From the cell containing the given text, extract its center point as (X, Y) coordinate. 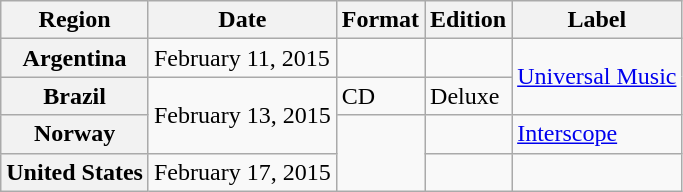
Argentina (75, 58)
February 13, 2015 (242, 115)
Edition (468, 20)
Norway (75, 134)
Interscope (597, 134)
Label (597, 20)
February 17, 2015 (242, 172)
United States (75, 172)
Universal Music (597, 77)
Deluxe (468, 96)
Region (75, 20)
Brazil (75, 96)
Date (242, 20)
February 11, 2015 (242, 58)
Format (380, 20)
CD (380, 96)
